Detect which cell encompasses the target text, then output its (x, y) center coordinate. 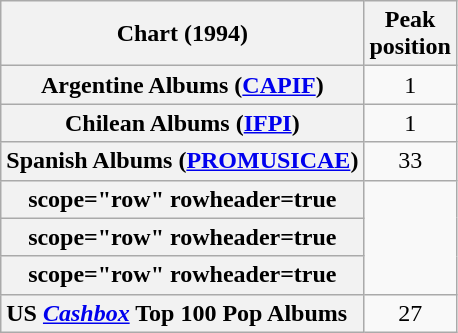
US Cashbox Top 100 Pop Albums (182, 313)
Spanish Albums (PROMUSICAE) (182, 161)
Chart (1994) (182, 34)
Chilean Albums (IFPI) (182, 123)
Peakposition (410, 34)
27 (410, 313)
Argentine Albums (CAPIF) (182, 85)
33 (410, 161)
